Pinpoint the cell where the given text exists, returning its (X, Y) midpoint coordinate. 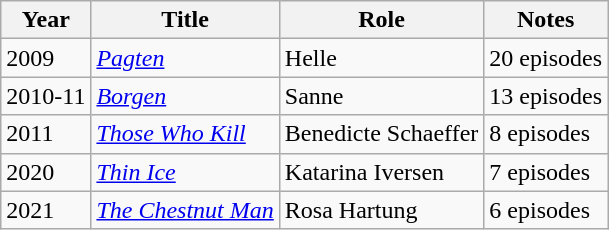
Those Who Kill (185, 134)
Benedicte Schaeffer (382, 134)
Sanne (382, 96)
2011 (46, 134)
7 episodes (546, 172)
Rosa Hartung (382, 210)
2010-11 (46, 96)
8 episodes (546, 134)
The Chestnut Man (185, 210)
Title (185, 20)
2021 (46, 210)
2020 (46, 172)
Year (46, 20)
Thin Ice (185, 172)
13 episodes (546, 96)
6 episodes (546, 210)
20 episodes (546, 58)
Katarina Iversen (382, 172)
Borgen (185, 96)
Notes (546, 20)
2009 (46, 58)
Role (382, 20)
Helle (382, 58)
Pagten (185, 58)
